From the cell containing the given text, extract its center point as (x, y) coordinate. 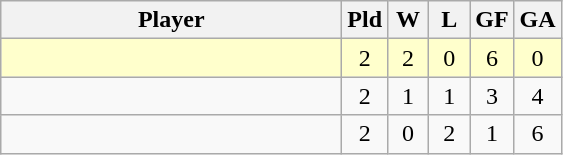
L (450, 20)
W (408, 20)
GA (538, 20)
3 (492, 96)
GF (492, 20)
4 (538, 96)
Player (172, 20)
Pld (365, 20)
